Find where the given text appears and provide that cell's center as [x, y] coordinate. 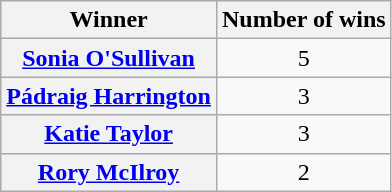
Winner [109, 20]
Pádraig Harrington [109, 96]
5 [304, 58]
Sonia O'Sullivan [109, 58]
Rory McIlroy [109, 172]
Katie Taylor [109, 134]
Number of wins [304, 20]
2 [304, 172]
